Find where the given text appears and provide that cell's center as (X, Y) coordinate. 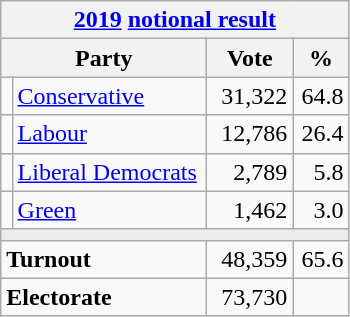
2019 notional result (175, 20)
48,359 (250, 259)
64.8 (321, 96)
% (321, 58)
5.8 (321, 172)
65.6 (321, 259)
Turnout (104, 259)
Vote (250, 58)
Conservative (110, 96)
1,462 (250, 210)
2,789 (250, 172)
26.4 (321, 134)
Liberal Democrats (110, 172)
12,786 (250, 134)
31,322 (250, 96)
Green (110, 210)
Labour (110, 134)
Party (104, 58)
73,730 (250, 297)
Electorate (104, 297)
3.0 (321, 210)
